Identify which cell holds the provided text, then report its (x, y) central coordinate. 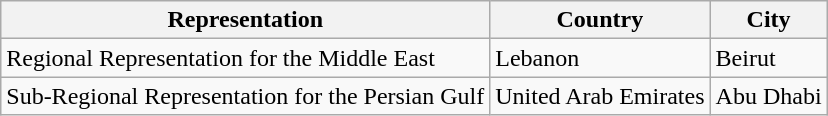
Abu Dhabi (768, 96)
Sub-Regional Representation for the Persian Gulf (246, 96)
Beirut (768, 58)
Country (600, 20)
Representation (246, 20)
City (768, 20)
Lebanon (600, 58)
Regional Representation for the Middle East (246, 58)
United Arab Emirates (600, 96)
